Identify which cell holds the provided text, then report its (x, y) central coordinate. 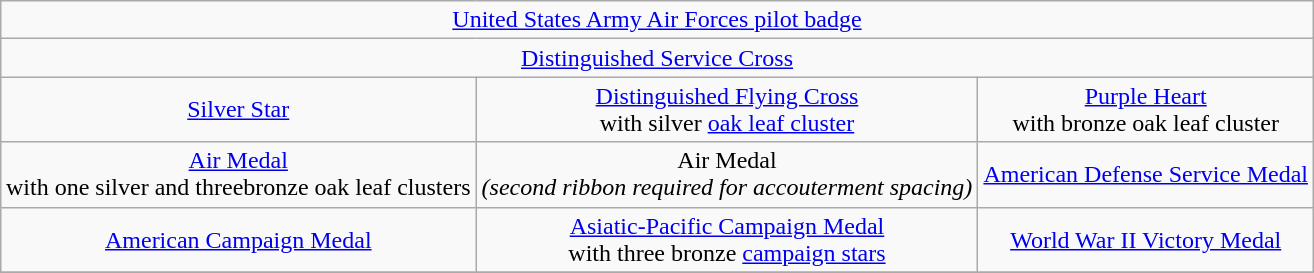
Air Medal(second ribbon required for accouterment spacing) (727, 174)
Air Medalwith one silver and threebronze oak leaf clusters (238, 174)
United States Army Air Forces pilot badge (656, 20)
American Defense Service Medal (1146, 174)
Asiatic-Pacific Campaign Medalwith three bronze campaign stars (727, 240)
Distinguished Flying Crosswith silver oak leaf cluster (727, 110)
Purple Heartwith bronze oak leaf cluster (1146, 110)
Distinguished Service Cross (656, 58)
American Campaign Medal (238, 240)
World War II Victory Medal (1146, 240)
Silver Star (238, 110)
